Locate the cell with the specified text and output its [x, y] center coordinate. 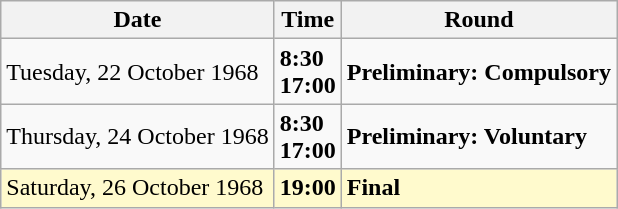
19:00 [308, 188]
Round [478, 20]
Saturday, 26 October 1968 [138, 188]
Thursday, 24 October 1968 [138, 136]
Date [138, 20]
Time [308, 20]
Tuesday, 22 October 1968 [138, 72]
Preliminary: Voluntary [478, 136]
Preliminary: Compulsory [478, 72]
Final [478, 188]
